Search for the cell housing the specified text and yield its [x, y] center coordinate. 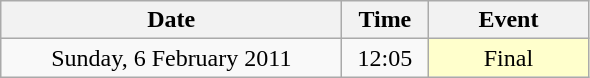
Final [508, 58]
Date [172, 20]
Time [385, 20]
Event [508, 20]
Sunday, 6 February 2011 [172, 58]
12:05 [385, 58]
